Pinpoint the cell where the given text exists, returning its [X, Y] midpoint coordinate. 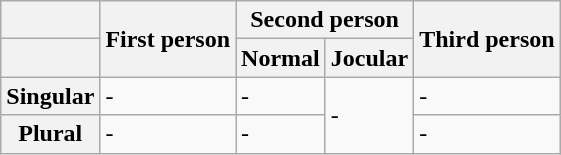
Plural [50, 134]
Third person [487, 39]
First person [168, 39]
Second person [325, 20]
Normal [281, 58]
Singular [50, 96]
Jocular [369, 58]
